Pinpoint the cell where the given text exists, returning its [x, y] midpoint coordinate. 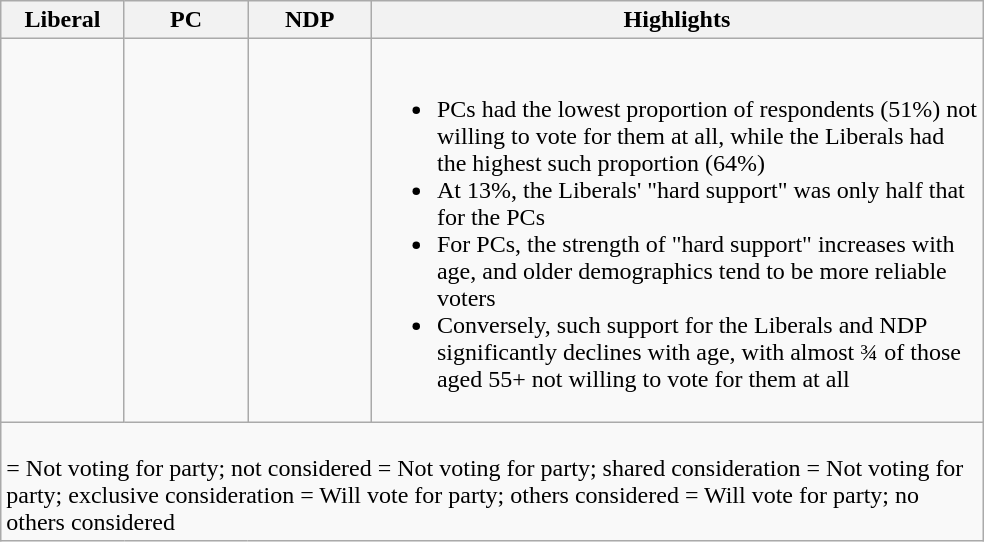
Highlights [676, 20]
PC [186, 20]
Liberal [63, 20]
NDP [310, 20]
